Extract the [x, y] coordinate from the center of the cell holding the provided text.  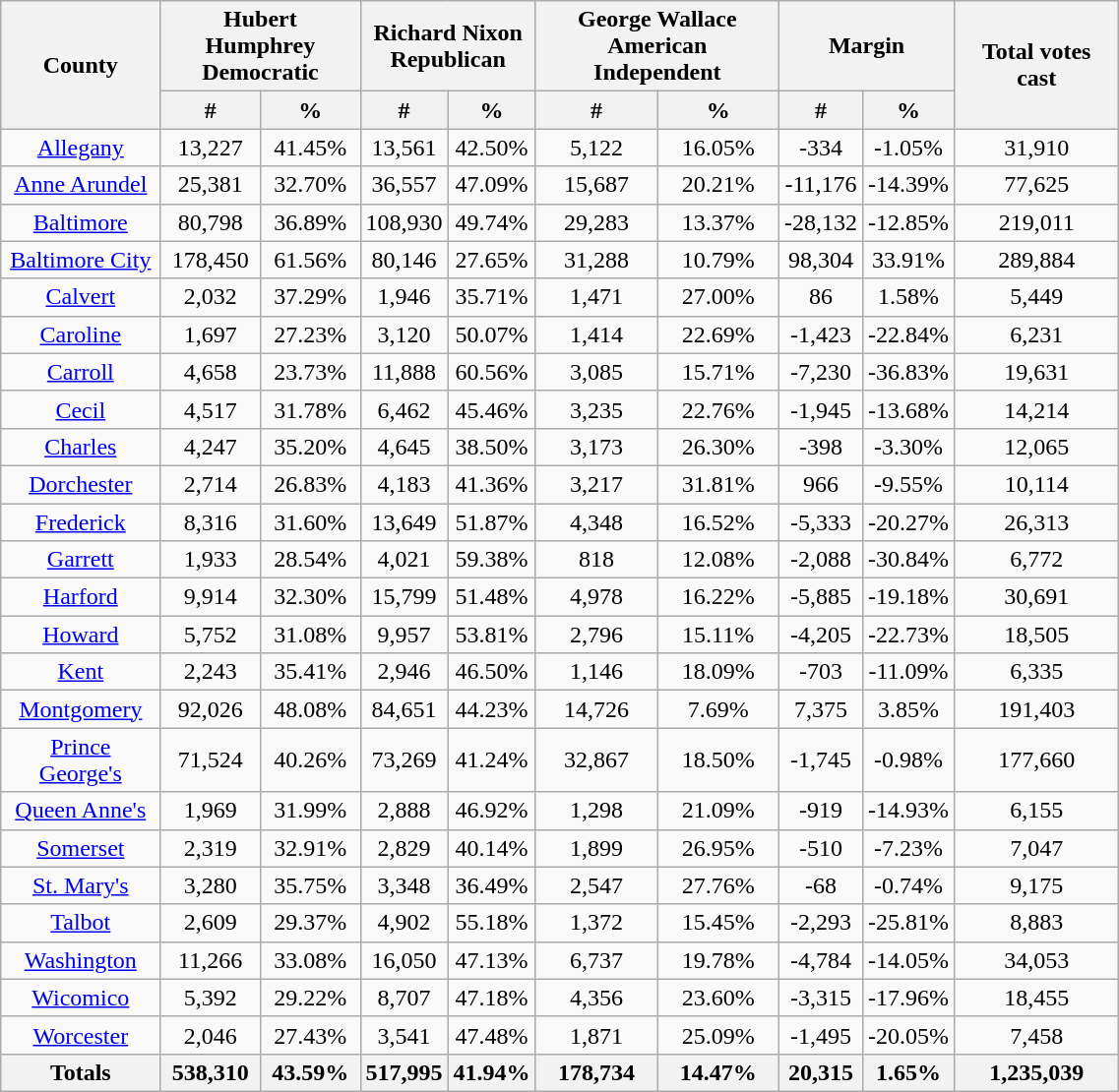
36,557 [404, 185]
-13.68% [909, 409]
Montgomery [81, 709]
2,319 [211, 848]
35.41% [310, 672]
37.29% [310, 297]
1,697 [211, 334]
77,625 [1037, 185]
-1,745 [821, 759]
5,449 [1037, 297]
33.91% [909, 260]
2,609 [211, 923]
35.75% [310, 885]
St. Mary's [81, 885]
14.47% [718, 1072]
2,046 [211, 1035]
31,910 [1037, 148]
48.08% [310, 709]
-1,495 [821, 1035]
-334 [821, 148]
32.30% [310, 597]
26.83% [310, 484]
6,231 [1037, 334]
108,930 [404, 222]
26.30% [718, 447]
30,691 [1037, 597]
Washington [81, 960]
1,899 [596, 848]
-1,423 [821, 334]
Prince George's [81, 759]
-919 [821, 811]
42.50% [492, 148]
5,122 [596, 148]
3.85% [909, 709]
80,146 [404, 260]
36.89% [310, 222]
4,021 [404, 560]
Caroline [81, 334]
4,356 [596, 998]
178,734 [596, 1072]
29.22% [310, 998]
-20.27% [909, 522]
31.78% [310, 409]
966 [821, 484]
15.11% [718, 635]
3,235 [596, 409]
40.14% [492, 848]
71,524 [211, 759]
Allegany [81, 148]
6,462 [404, 409]
29,283 [596, 222]
1.65% [909, 1072]
6,155 [1037, 811]
59.38% [492, 560]
1,372 [596, 923]
49.74% [492, 222]
-2,088 [821, 560]
3,173 [596, 447]
36.49% [492, 885]
10,114 [1037, 484]
4,247 [211, 447]
Richard NixonRepublican [448, 46]
178,450 [211, 260]
15,799 [404, 597]
-22.84% [909, 334]
2,829 [404, 848]
-11.09% [909, 672]
-11,176 [821, 185]
Charles [81, 447]
1,871 [596, 1035]
6,737 [596, 960]
34,053 [1037, 960]
Anne Arundel [81, 185]
18.50% [718, 759]
6,335 [1037, 672]
517,995 [404, 1072]
1,969 [211, 811]
-3,315 [821, 998]
Garrett [81, 560]
-7.23% [909, 848]
31.60% [310, 522]
80,798 [211, 222]
Frederick [81, 522]
7.69% [718, 709]
-4,784 [821, 960]
9,957 [404, 635]
-30.84% [909, 560]
2,796 [596, 635]
4,658 [211, 372]
11,888 [404, 372]
-0.74% [909, 885]
818 [596, 560]
7,458 [1037, 1035]
13.37% [718, 222]
-1,945 [821, 409]
4,902 [404, 923]
43.59% [310, 1072]
18,505 [1037, 635]
28.54% [310, 560]
50.07% [492, 334]
60.56% [492, 372]
-12.85% [909, 222]
23.73% [310, 372]
25.09% [718, 1035]
25,381 [211, 185]
18,455 [1037, 998]
53.81% [492, 635]
20.21% [718, 185]
-5,333 [821, 522]
1,933 [211, 560]
16.05% [718, 148]
-4,205 [821, 635]
46.92% [492, 811]
7,375 [821, 709]
35.71% [492, 297]
538,310 [211, 1072]
3,120 [404, 334]
41.36% [492, 484]
15.71% [718, 372]
7,047 [1037, 848]
27.43% [310, 1035]
Total votes cast [1037, 65]
Baltimore City [81, 260]
1,471 [596, 297]
2,946 [404, 672]
191,403 [1037, 709]
47.13% [492, 960]
289,884 [1037, 260]
219,011 [1037, 222]
1,298 [596, 811]
12.08% [718, 560]
92,026 [211, 709]
16,050 [404, 960]
32.91% [310, 848]
40.26% [310, 759]
20,315 [821, 1072]
1,414 [596, 334]
-2,293 [821, 923]
31.08% [310, 635]
-9.55% [909, 484]
51.48% [492, 597]
12,065 [1037, 447]
Talbot [81, 923]
21.09% [718, 811]
-703 [821, 672]
1,946 [404, 297]
-7,230 [821, 372]
County [81, 65]
-17.96% [909, 998]
15,687 [596, 185]
3,280 [211, 885]
-20.05% [909, 1035]
19.78% [718, 960]
3,348 [404, 885]
-36.83% [909, 372]
26,313 [1037, 522]
Wicomico [81, 998]
3,217 [596, 484]
5,752 [211, 635]
-22.73% [909, 635]
9,914 [211, 597]
2,547 [596, 885]
38.50% [492, 447]
8,316 [211, 522]
Somerset [81, 848]
27.76% [718, 885]
2,888 [404, 811]
51.87% [492, 522]
26.95% [718, 848]
-3.30% [909, 447]
4,348 [596, 522]
-14.05% [909, 960]
Queen Anne's [81, 811]
86 [821, 297]
61.56% [310, 260]
27.23% [310, 334]
14,214 [1037, 409]
55.18% [492, 923]
9,175 [1037, 885]
Baltimore [81, 222]
46.50% [492, 672]
16.22% [718, 597]
Hubert HumphreyDemocratic [260, 46]
10.79% [718, 260]
2,714 [211, 484]
-14.39% [909, 185]
2,032 [211, 297]
16.52% [718, 522]
-68 [821, 885]
Kent [81, 672]
Cecil [81, 409]
8,883 [1037, 923]
-19.18% [909, 597]
19,631 [1037, 372]
13,649 [404, 522]
32.70% [310, 185]
15.45% [718, 923]
Calvert [81, 297]
41.94% [492, 1072]
45.46% [492, 409]
22.76% [718, 409]
-398 [821, 447]
6,772 [1037, 560]
Dorchester [81, 484]
3,085 [596, 372]
-0.98% [909, 759]
5,392 [211, 998]
4,645 [404, 447]
41.24% [492, 759]
14,726 [596, 709]
23.60% [718, 998]
31.99% [310, 811]
3,541 [404, 1035]
2,243 [211, 672]
47.18% [492, 998]
47.09% [492, 185]
18.09% [718, 672]
29.37% [310, 923]
George WallaceAmerican Independent [657, 46]
Margin [866, 46]
11,266 [211, 960]
44.23% [492, 709]
-1.05% [909, 148]
31,288 [596, 260]
4,517 [211, 409]
13,561 [404, 148]
177,660 [1037, 759]
27.00% [718, 297]
13,227 [211, 148]
Carroll [81, 372]
47.48% [492, 1035]
22.69% [718, 334]
98,304 [821, 260]
Harford [81, 597]
27.65% [492, 260]
4,183 [404, 484]
-510 [821, 848]
35.20% [310, 447]
73,269 [404, 759]
41.45% [310, 148]
Totals [81, 1072]
32,867 [596, 759]
Worcester [81, 1035]
-14.93% [909, 811]
84,651 [404, 709]
31.81% [718, 484]
-5,885 [821, 597]
1,235,039 [1037, 1072]
33.08% [310, 960]
Howard [81, 635]
-28,132 [821, 222]
8,707 [404, 998]
1.58% [909, 297]
-25.81% [909, 923]
4,978 [596, 597]
1,146 [596, 672]
